Detect which cell encompasses the target text, then output its (x, y) center coordinate. 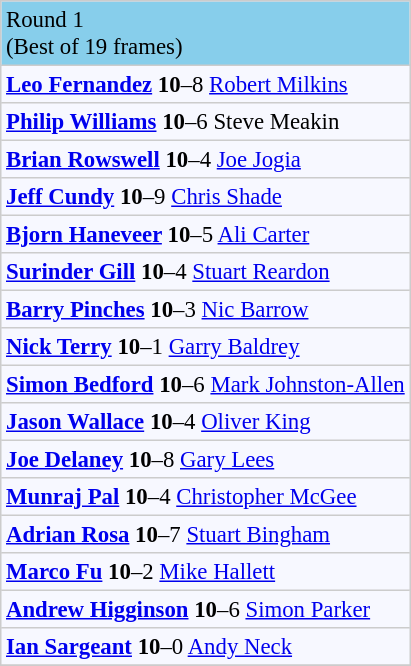
Jason Wallace 10–4 Oliver King (206, 422)
Surinder Gill 10–4 Stuart Reardon (206, 272)
Nick Terry 10–1 Garry Baldrey (206, 347)
Ian Sargeant 10–0 Andy Neck (206, 647)
Simon Bedford 10–6 Mark Johnston-Allen (206, 384)
Leo Fernandez 10–8 Robert Milkins (206, 84)
Adrian Rosa 10–7 Stuart Bingham (206, 534)
Philip Williams 10–6 Steve Meakin (206, 122)
Bjorn Haneveer 10–5 Ali Carter (206, 234)
Brian Rowswell 10–4 Joe Jogia (206, 159)
Munraj Pal 10–4 Christopher McGee (206, 497)
Joe Delaney 10–8 Gary Lees (206, 459)
Jeff Cundy 10–9 Chris Shade (206, 197)
Barry Pinches 10–3 Nic Barrow (206, 309)
Marco Fu 10–2 Mike Hallett (206, 572)
Round 1(Best of 19 frames) (206, 33)
Andrew Higginson 10–6 Simon Parker (206, 609)
